Locate the cell with the specified text and output its (X, Y) center coordinate. 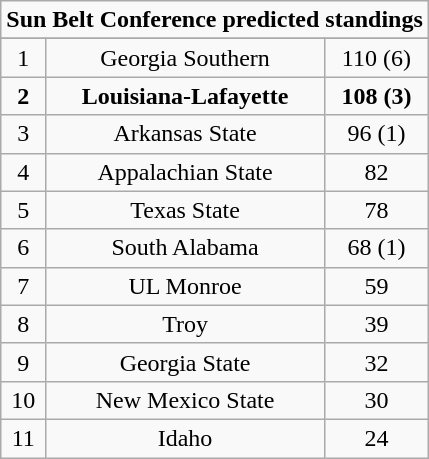
68 (1) (376, 248)
6 (24, 248)
Georgia Southern (186, 58)
96 (1) (376, 134)
New Mexico State (186, 400)
Texas State (186, 210)
Arkansas State (186, 134)
39 (376, 324)
5 (24, 210)
Sun Belt Conference predicted standings (215, 20)
1 (24, 58)
108 (3) (376, 96)
Troy (186, 324)
Georgia State (186, 362)
8 (24, 324)
South Alabama (186, 248)
32 (376, 362)
59 (376, 286)
11 (24, 438)
3 (24, 134)
82 (376, 172)
7 (24, 286)
Louisiana-Lafayette (186, 96)
UL Monroe (186, 286)
78 (376, 210)
Idaho (186, 438)
110 (6) (376, 58)
9 (24, 362)
24 (376, 438)
10 (24, 400)
30 (376, 400)
2 (24, 96)
4 (24, 172)
Appalachian State (186, 172)
